Detect which cell encompasses the target text, then output its [x, y] center coordinate. 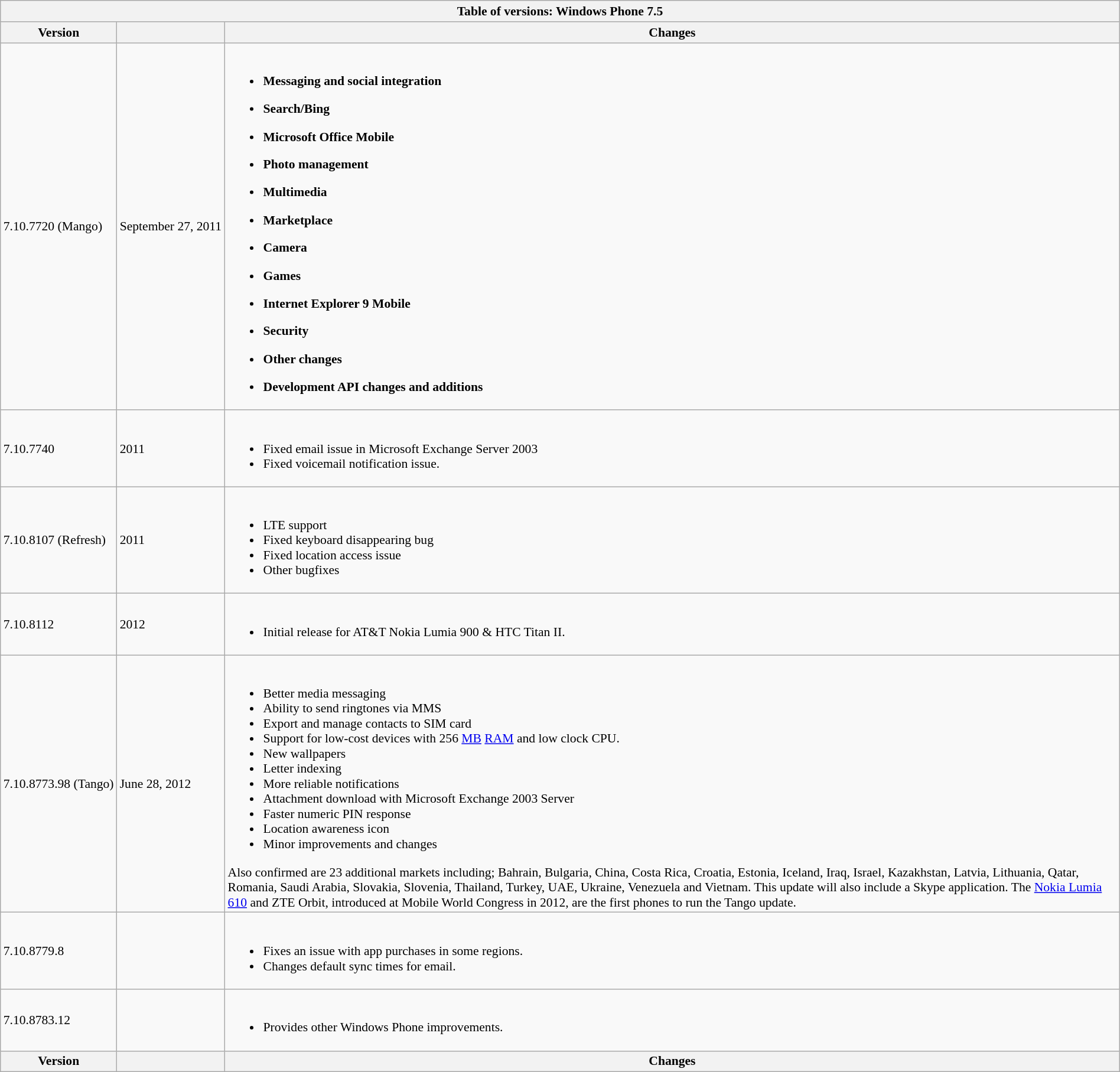
LTE supportFixed keyboard disappearing bugFixed location access issueOther bugfixes [672, 540]
7.10.8779.8 [59, 951]
Provides other Windows Phone improvements. [672, 1020]
7.10.8783.12 [59, 1020]
Initial release for AT&T Nokia Lumia 900 & HTC Titan II. [672, 624]
7.10.8773.98 (Tango) [59, 784]
Fixed email issue in Microsoft Exchange Server 2003Fixed voicemail notification issue. [672, 449]
Fixes an issue with app purchases in some regions.Changes default sync times for email. [672, 951]
September 27, 2011 [171, 226]
7.10.7720 (Mango) [59, 226]
Table of versions: Windows Phone 7.5 [560, 11]
7.10.8112 [59, 624]
7.10.8107 (Refresh) [59, 540]
2012 [171, 624]
June 28, 2012 [171, 784]
7.10.7740 [59, 449]
